Return the (x, y) coordinate for the center point of the cell that contains the specified text.  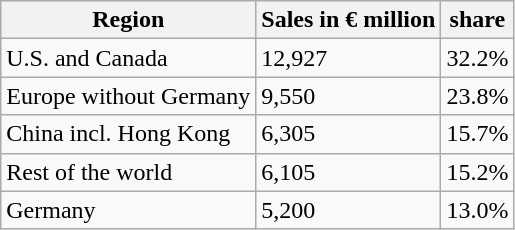
15.2% (478, 172)
Region (128, 20)
12,927 (348, 58)
6,305 (348, 134)
5,200 (348, 210)
Sales in € million (348, 20)
U.S. and Canada (128, 58)
Rest of the world (128, 172)
15.7% (478, 134)
32.2% (478, 58)
Germany (128, 210)
23.8% (478, 96)
13.0% (478, 210)
share (478, 20)
China incl. Hong Kong (128, 134)
9,550 (348, 96)
6,105 (348, 172)
Europe without Germany (128, 96)
